Search for the cell housing the specified text and yield its [x, y] center coordinate. 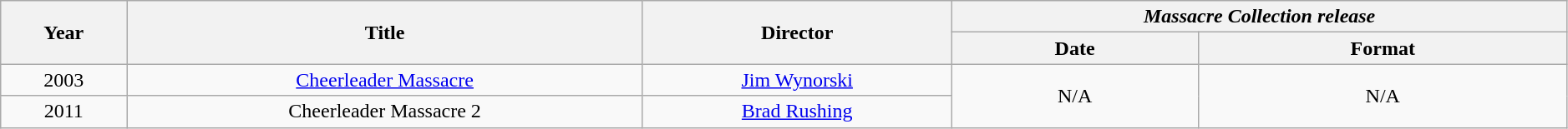
Director [797, 32]
2011 [63, 112]
Format [1383, 48]
Jim Wynorski [797, 80]
Title [385, 32]
Cheerleader Massacre [385, 80]
Date [1074, 48]
Brad Rushing [797, 112]
Massacre Collection release [1260, 17]
2003 [63, 80]
Cheerleader Massacre 2 [385, 112]
Year [63, 32]
